Find where the given text appears and provide that cell's center as [x, y] coordinate. 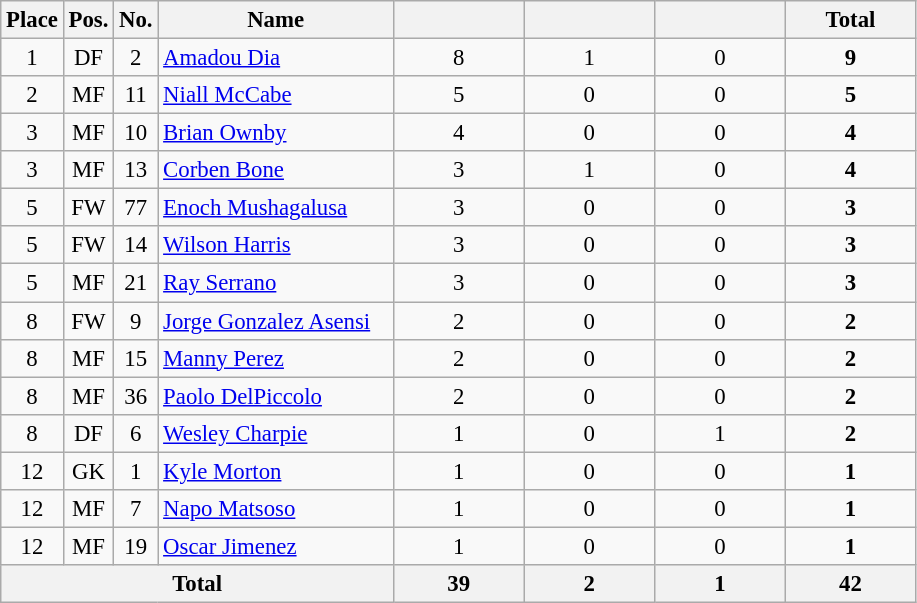
Ray Serrano [276, 283]
GK [88, 471]
42 [850, 584]
Brian Ownby [276, 133]
Amadou Dia [276, 58]
Enoch Mushagalusa [276, 208]
13 [136, 170]
Oscar Jimenez [276, 546]
10 [136, 133]
77 [136, 208]
36 [136, 396]
Corben Bone [276, 170]
39 [458, 584]
Kyle Morton [276, 471]
15 [136, 358]
6 [136, 433]
No. [136, 20]
21 [136, 283]
Manny Perez [276, 358]
11 [136, 95]
7 [136, 509]
19 [136, 546]
Pos. [88, 20]
14 [136, 245]
Napo Matsoso [276, 509]
Paolo DelPiccolo [276, 396]
Niall McCabe [276, 95]
Wilson Harris [276, 245]
Place [32, 20]
Jorge Gonzalez Asensi [276, 321]
Name [276, 20]
Wesley Charpie [276, 433]
